Pinpoint the cell where the given text exists, returning its [X, Y] midpoint coordinate. 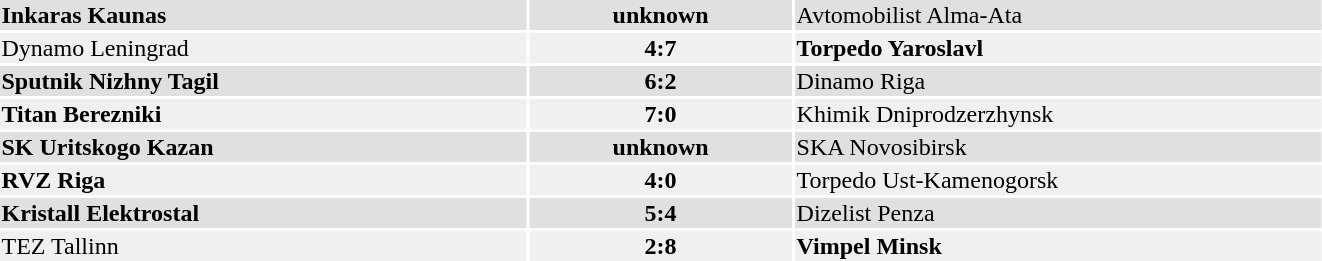
2:8 [660, 246]
4:7 [660, 48]
SK Uritskogo Kazan [263, 147]
5:4 [660, 213]
Dinamo Riga [1058, 81]
Titan Berezniki [263, 114]
Vimpel Minsk [1058, 246]
Dynamo Leningrad [263, 48]
Inkaras Kaunas [263, 15]
7:0 [660, 114]
Khimik Dniprodzerzhynsk [1058, 114]
SKA Novosibirsk [1058, 147]
Torpedo Ust-Kamenogorsk [1058, 180]
TEZ Tallinn [263, 246]
RVZ Riga [263, 180]
Avtomobilist Alma-Ata [1058, 15]
6:2 [660, 81]
Dizelist Penza [1058, 213]
Sputnik Nizhny Tagil [263, 81]
Kristall Elektrostal [263, 213]
Torpedo Yaroslavl [1058, 48]
4:0 [660, 180]
